Find where the given text appears and provide that cell's center as [x, y] coordinate. 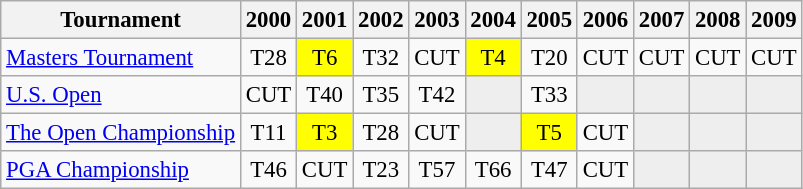
T33 [549, 95]
T32 [381, 58]
T4 [493, 58]
2006 [605, 20]
2008 [718, 20]
T3 [325, 133]
T35 [381, 95]
T66 [493, 170]
2005 [549, 20]
2001 [325, 20]
PGA Championship [121, 170]
The Open Championship [121, 133]
2007 [661, 20]
Masters Tournament [121, 58]
T11 [268, 133]
2009 [774, 20]
T6 [325, 58]
2003 [437, 20]
T57 [437, 170]
T46 [268, 170]
2004 [493, 20]
2000 [268, 20]
T40 [325, 95]
T23 [381, 170]
T5 [549, 133]
2002 [381, 20]
T20 [549, 58]
T42 [437, 95]
Tournament [121, 20]
U.S. Open [121, 95]
T47 [549, 170]
